Output the (X, Y) coordinate of the center of the cell containing the given text.  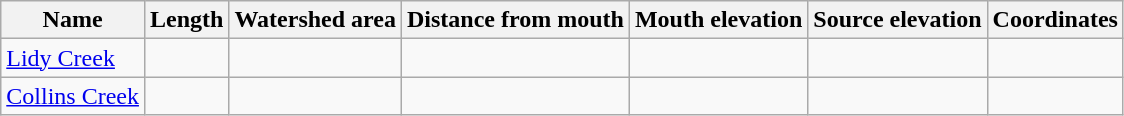
Watershed area (316, 20)
Distance from mouth (515, 20)
Coordinates (1055, 20)
Mouth elevation (718, 20)
Length (186, 20)
Collins Creek (73, 96)
Source elevation (898, 20)
Name (73, 20)
Lidy Creek (73, 58)
